Return the (x, y) coordinate for the center point of the cell that contains the specified text.  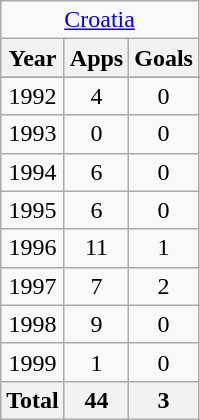
1995 (33, 210)
9 (96, 324)
1992 (33, 96)
Goals (164, 58)
Year (33, 58)
2 (164, 286)
1994 (33, 172)
1998 (33, 324)
1993 (33, 134)
44 (96, 400)
1996 (33, 248)
Apps (96, 58)
1997 (33, 286)
1999 (33, 362)
3 (164, 400)
7 (96, 286)
4 (96, 96)
11 (96, 248)
Croatia (100, 20)
Total (33, 400)
